Find where the given text appears and provide that cell's center as [x, y] coordinate. 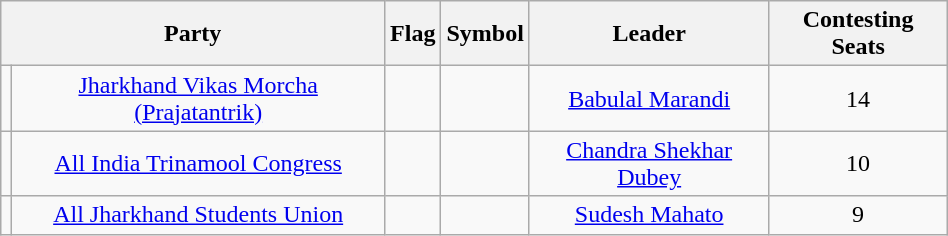
Contesting Seats [858, 34]
9 [858, 215]
Jharkhand Vikas Morcha (Prajatantrik) [198, 98]
All India Trinamool Congress [198, 164]
All Jharkhand Students Union [198, 215]
14 [858, 98]
Sudesh Mahato [649, 215]
Flag [413, 34]
Party [193, 34]
Babulal Marandi [649, 98]
Leader [649, 34]
10 [858, 164]
Symbol [485, 34]
Chandra Shekhar Dubey [649, 164]
